Pinpoint the cell where the given text exists, returning its (x, y) midpoint coordinate. 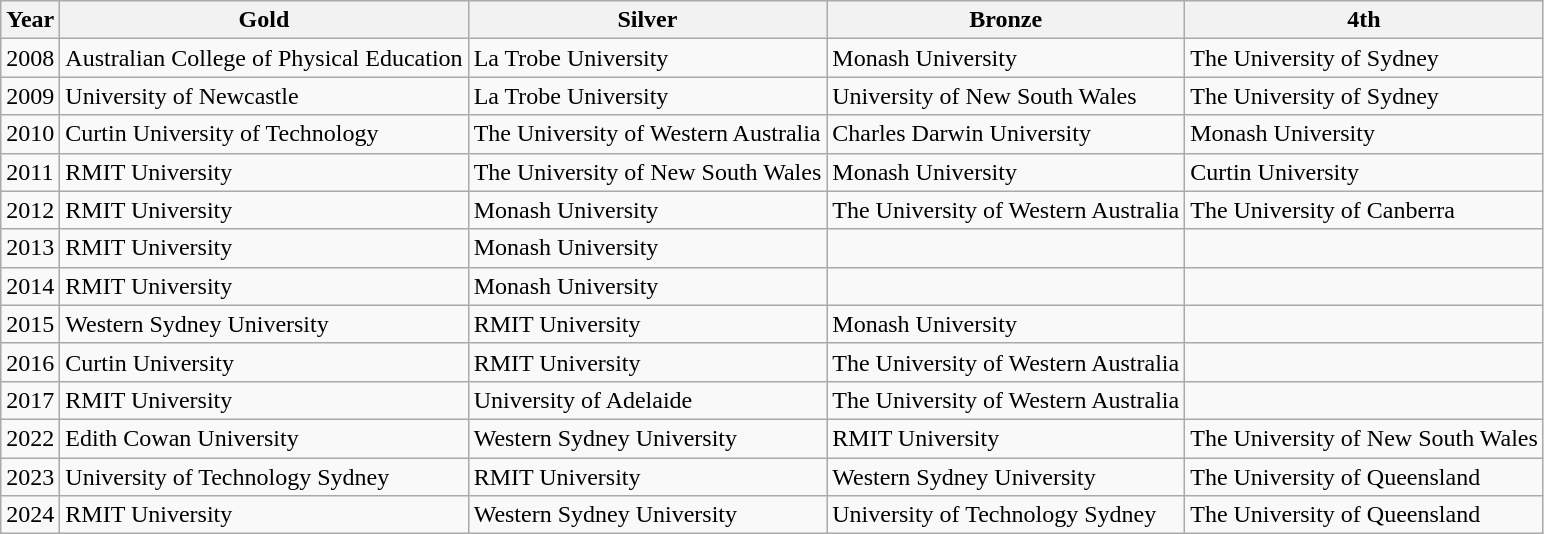
Bronze (1006, 20)
Year (30, 20)
2014 (30, 286)
Charles Darwin University (1006, 134)
Gold (264, 20)
4th (1364, 20)
Edith Cowan University (264, 438)
University of Adelaide (648, 400)
2024 (30, 515)
2015 (30, 324)
2008 (30, 58)
University of Newcastle (264, 96)
2017 (30, 400)
Australian College of Physical Education (264, 58)
The University of Canberra (1364, 210)
2023 (30, 477)
2012 (30, 210)
2010 (30, 134)
2016 (30, 362)
Curtin University of Technology (264, 134)
University of New South Wales (1006, 96)
2011 (30, 172)
2022 (30, 438)
2013 (30, 248)
2009 (30, 96)
Silver (648, 20)
